Locate the cell with the specified text and output its (x, y) center coordinate. 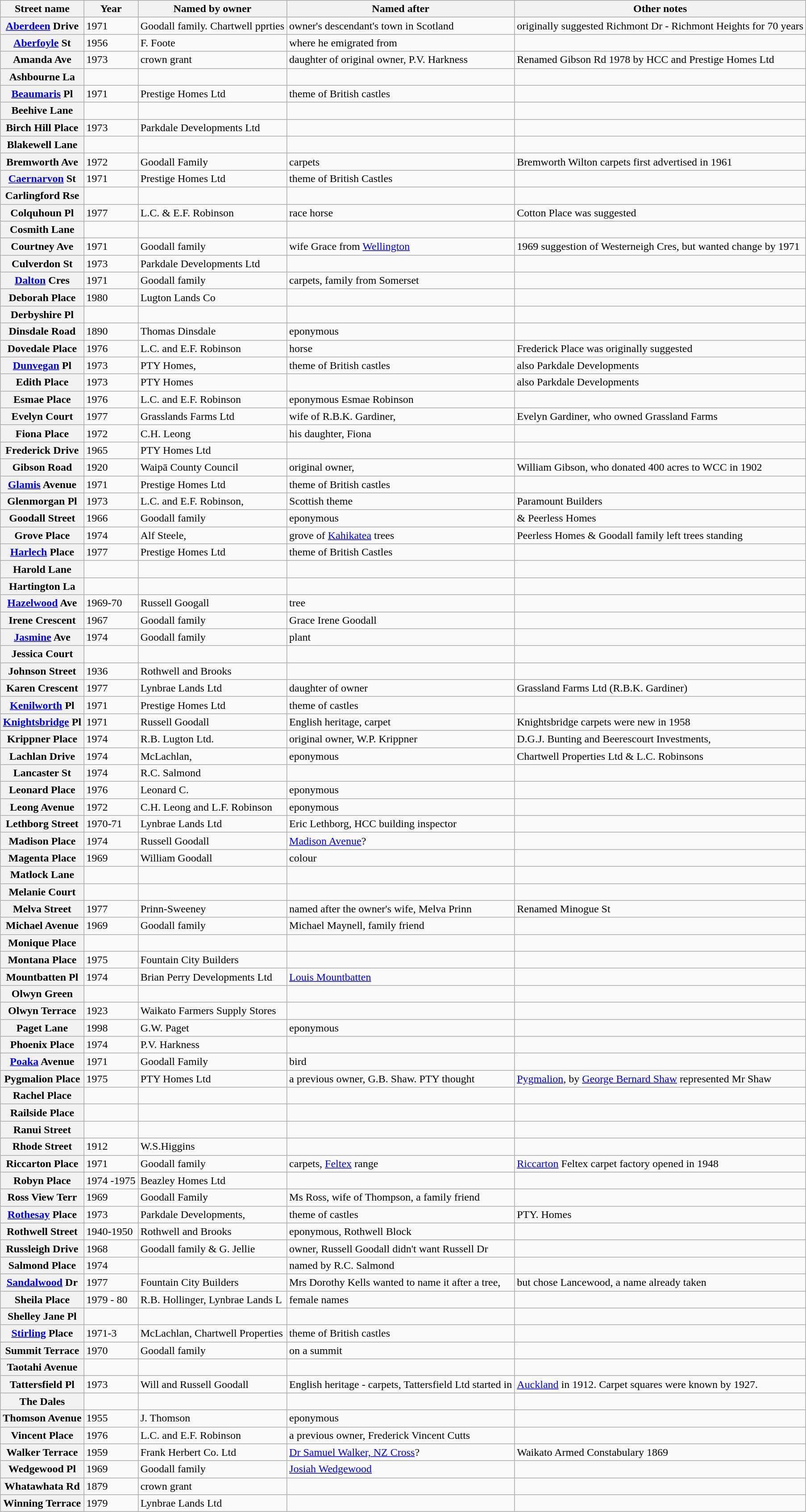
race horse (401, 213)
Renamed Gibson Rd 1978 by HCC and Prestige Homes Ltd (661, 60)
colour (401, 858)
Aberdeen Drive (42, 26)
Michael Avenue (42, 926)
Thomson Avenue (42, 1418)
Olwyn Green (42, 994)
on a summit (401, 1350)
Dinsdale Road (42, 331)
Pygmalion Place (42, 1079)
Grassland Farms Ltd (R.B.K. Gardiner) (661, 688)
Ross View Terr (42, 1197)
Michael Maynell, family friend (401, 926)
Knightsbridge carpets were new in 1958 (661, 722)
Courtney Ave (42, 247)
owner, Russell Goodall didn't want Russell Dr (401, 1248)
Dr Samuel Walker, NZ Cross? (401, 1452)
Paget Lane (42, 1027)
1970 (111, 1350)
Jasmine Ave (42, 637)
C.H. Leong (212, 433)
Leonard C. (212, 790)
carpets (401, 162)
carpets, family from Somerset (401, 281)
Magenta Place (42, 858)
Winning Terrace (42, 1503)
Walker Terrace (42, 1452)
Evelyn Gardiner, who owned Grassland Farms (661, 416)
Beaumaris Pl (42, 94)
1890 (111, 331)
Waikato Armed Constabulary 1869 (661, 1452)
Brian Perry Developments Ltd (212, 977)
Mountbatten Pl (42, 977)
daughter of original owner, P.V. Harkness (401, 60)
daughter of owner (401, 688)
Mrs Dorothy Kells wanted to name it after a tree, (401, 1282)
Dalton Cres (42, 281)
English heritage - carpets, Tattersfield Ltd started in (401, 1384)
Salmond Place (42, 1265)
1974 -1975 (111, 1181)
Krippner Place (42, 739)
Renamed Minogue St (661, 909)
Alf Steele, (212, 535)
Beehive Lane (42, 111)
1968 (111, 1248)
carpets, Feltex range (401, 1164)
Rhode Street (42, 1147)
Goodall Street (42, 518)
L.C. and E.F. Robinson, (212, 501)
a previous owner, Frederick Vincent Cutts (401, 1435)
Lancaster St (42, 773)
Chartwell Properties Ltd & L.C. Robinsons (661, 756)
1912 (111, 1147)
Phoenix Place (42, 1045)
Irene Crescent (42, 620)
Monique Place (42, 943)
Matlock Lane (42, 875)
Montana Place (42, 960)
Derbyshire Pl (42, 315)
Russleigh Drive (42, 1248)
Ms Ross, wife of Thompson, a family friend (401, 1197)
Dunvegan Pl (42, 365)
Peerless Homes & Goodall family left trees standing (661, 535)
Grasslands Farms Ltd (212, 416)
original owner, W.P. Krippner (401, 739)
Lugton Lands Co (212, 298)
Railside Place (42, 1113)
Gibson Road (42, 467)
Johnson Street (42, 671)
wife Grace from Wellington (401, 247)
William Goodall (212, 858)
1966 (111, 518)
1965 (111, 450)
Goodall family. Chartwell pprties (212, 26)
Whatawhata Rd (42, 1486)
named by R.C. Salmond (401, 1265)
1955 (111, 1418)
originally suggested Richmont Dr - Richmont Heights for 70 years (661, 26)
Named by owner (212, 9)
Sheila Place (42, 1300)
1970-71 (111, 824)
Leong Avenue (42, 807)
Leonard Place (42, 790)
English heritage, carpet (401, 722)
Ashbourne La (42, 77)
Karen Crescent (42, 688)
Esmae Place (42, 399)
Grace Irene Goodall (401, 620)
Russell Googall (212, 603)
Scottish theme (401, 501)
1971-3 (111, 1334)
Eric Lethborg, HCC building inspector (401, 824)
Auckland in 1912. Carpet squares were known by 1927. (661, 1384)
female names (401, 1300)
Knightsbridge Pl (42, 722)
Summit Terrace (42, 1350)
Sandalwood Dr (42, 1282)
1979 - 80 (111, 1300)
The Dales (42, 1401)
1879 (111, 1486)
Rothesay Place (42, 1214)
Parkdale Developments, (212, 1214)
Lethborg Street (42, 824)
but chose Lancewood, a name already taken (661, 1282)
1940-1950 (111, 1231)
1920 (111, 467)
R.B. Hollinger, Lynbrae Lands L (212, 1300)
horse (401, 348)
Will and Russell Goodall (212, 1384)
Shelley Jane Pl (42, 1317)
Tattersfield Pl (42, 1384)
Bremworth Ave (42, 162)
Frederick Drive (42, 450)
D.G.J. Bunting and Beerescourt Investments, (661, 739)
Blakewell Lane (42, 145)
grove of Kahikatea trees (401, 535)
1923 (111, 1011)
Rothwell Street (42, 1231)
Deborah Place (42, 298)
Bremworth Wilton carpets first advertised in 1961 (661, 162)
Taotahi Avenue (42, 1367)
his daughter, Fiona (401, 433)
Glamis Avenue (42, 484)
1980 (111, 298)
Robyn Place (42, 1181)
1956 (111, 43)
William Gibson, who donated 400 acres to WCC in 1902 (661, 467)
R.C. Salmond (212, 773)
Lachlan Drive (42, 756)
Louis Mountbatten (401, 977)
named after the owner's wife, Melva Prinn (401, 909)
Melva Street (42, 909)
Jessica Court (42, 654)
Named after (401, 9)
R.B. Lugton Ltd. (212, 739)
Birch Hill Place (42, 128)
Madison Place (42, 841)
eponymous, Rothwell Block (401, 1231)
1998 (111, 1027)
Riccarton Feltex carpet factory opened in 1948 (661, 1164)
Edith Place (42, 382)
owner's descendant's town in Scotland (401, 26)
Year (111, 9)
Fiona Place (42, 433)
Street name (42, 9)
original owner, (401, 467)
Caernarvon St (42, 178)
Harold Lane (42, 569)
Waipā County Council (212, 467)
Hartington La (42, 586)
Thomas Dinsdale (212, 331)
Rachel Place (42, 1096)
Aberfoyle St (42, 43)
wife of R.B.K. Gardiner, (401, 416)
Olwyn Terrace (42, 1011)
Stirling Place (42, 1334)
Poaka Avenue (42, 1062)
eponymous Esmae Robinson (401, 399)
Evelyn Court (42, 416)
1979 (111, 1503)
Glenmorgan Pl (42, 501)
Madison Avenue? (401, 841)
Colquhoun Pl (42, 213)
where he emigrated from (401, 43)
Kenilworth Pl (42, 705)
Hazelwood Ave (42, 603)
Beazley Homes Ltd (212, 1181)
Harlech Place (42, 552)
Dovedale Place (42, 348)
PTY Homes (212, 382)
Goodall family & G. Jellie (212, 1248)
Wedgewood Pl (42, 1469)
G.W. Paget (212, 1027)
1959 (111, 1452)
Prinn-Sweeney (212, 909)
a previous owner, G.B. Shaw. PTY thought (401, 1079)
C.H. Leong and L.F. Robinson (212, 807)
tree (401, 603)
Cosmith Lane (42, 230)
1936 (111, 671)
F. Foote (212, 43)
McLachlan, (212, 756)
Amanda Ave (42, 60)
Pygmalion, by George Bernard Shaw represented Mr Shaw (661, 1079)
Josiah Wedgewood (401, 1469)
Grove Place (42, 535)
Waikato Farmers Supply Stores (212, 1011)
Riccarton Place (42, 1164)
PTY. Homes (661, 1214)
PTY Homes, (212, 365)
Ranui Street (42, 1130)
Cotton Place was suggested (661, 213)
J. Thomson (212, 1418)
Carlingford Rse (42, 195)
1967 (111, 620)
Frederick Place was originally suggested (661, 348)
Culverdon St (42, 264)
W.S.Higgins (212, 1147)
plant (401, 637)
Paramount Builders (661, 501)
P.V. Harkness (212, 1045)
Frank Herbert Co. Ltd (212, 1452)
bird (401, 1062)
1969 suggestion of Westerneigh Cres, but wanted change by 1971 (661, 247)
McLachlan, Chartwell Properties (212, 1334)
Other notes (661, 9)
Melanie Court (42, 892)
& Peerless Homes (661, 518)
Vincent Place (42, 1435)
1969-70 (111, 603)
L.C. & E.F. Robinson (212, 213)
